Return [x, y] of the center of cell containing provided text 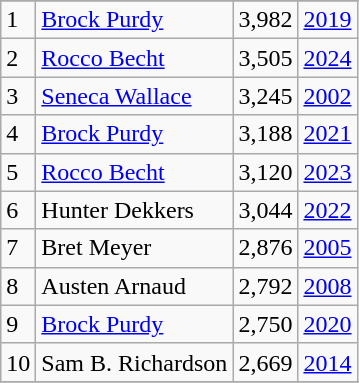
2020 [328, 324]
3,245 [266, 96]
3,188 [266, 134]
2,669 [266, 362]
2,876 [266, 248]
5 [18, 172]
2024 [328, 58]
Seneca Wallace [134, 96]
2023 [328, 172]
6 [18, 210]
2021 [328, 134]
8 [18, 286]
3,505 [266, 58]
1 [18, 20]
Austen Arnaud [134, 286]
2 [18, 58]
Sam B. Richardson [134, 362]
2005 [328, 248]
10 [18, 362]
4 [18, 134]
2019 [328, 20]
7 [18, 248]
2,750 [266, 324]
2,792 [266, 286]
3,120 [266, 172]
2002 [328, 96]
3,044 [266, 210]
2022 [328, 210]
2008 [328, 286]
9 [18, 324]
Bret Meyer [134, 248]
Hunter Dekkers [134, 210]
3,982 [266, 20]
3 [18, 96]
2014 [328, 362]
